Provide the (X, Y) coordinate of the cell's center where the given text is located.  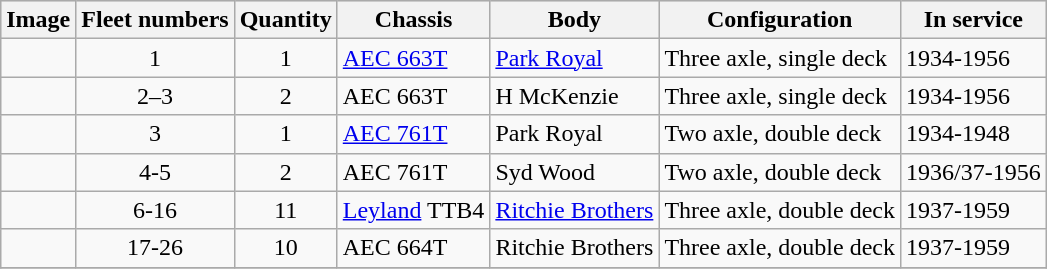
17-26 (155, 248)
Chassis (414, 20)
AEC 664T (414, 248)
In service (973, 20)
Leyland TTB4 (414, 210)
Quantity (286, 20)
Fleet numbers (155, 20)
3 (155, 134)
Configuration (780, 20)
1936/37-1956 (973, 172)
Image (38, 20)
1934-1948 (973, 134)
Body (574, 20)
11 (286, 210)
10 (286, 248)
Syd Wood (574, 172)
2–3 (155, 96)
4-5 (155, 172)
H McKenzie (574, 96)
6-16 (155, 210)
